From the cell containing the given text, extract its center point as (x, y) coordinate. 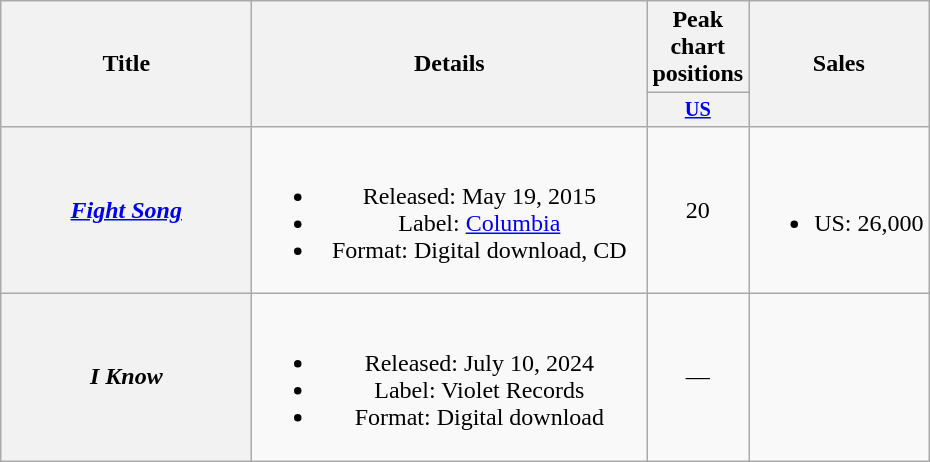
— (698, 378)
Sales (839, 64)
Released: July 10, 2024Label: Violet RecordsFormat: Digital download (450, 378)
Title (126, 64)
Peak chart positions (698, 47)
I Know (126, 378)
Fight Song (126, 210)
20 (698, 210)
US (698, 110)
Released: May 19, 2015Label: ColumbiaFormat: Digital download, CD (450, 210)
Details (450, 64)
US: 26,000 (839, 210)
